Determine the (x, y) coordinate at the center of the cell enclosing the given text.  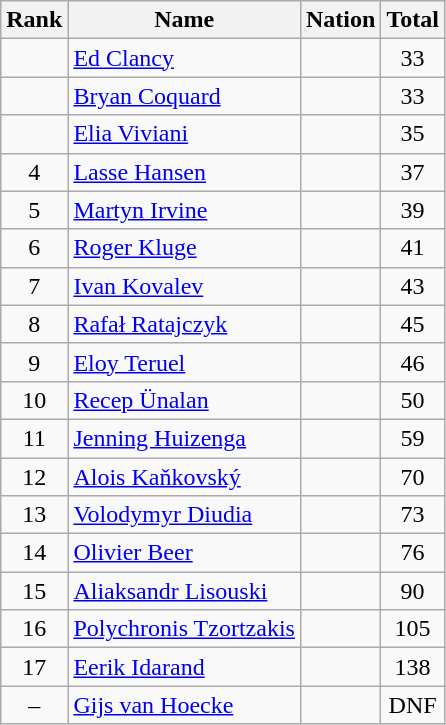
Aliaksandr Lisouski (184, 591)
Olivier Beer (184, 553)
14 (34, 553)
5 (34, 210)
15 (34, 591)
50 (413, 400)
39 (413, 210)
9 (34, 362)
10 (34, 400)
138 (413, 667)
Roger Kluge (184, 248)
Name (184, 20)
Jenning Huizenga (184, 438)
13 (34, 515)
Martyn Irvine (184, 210)
12 (34, 477)
DNF (413, 705)
6 (34, 248)
73 (413, 515)
70 (413, 477)
46 (413, 362)
59 (413, 438)
45 (413, 324)
41 (413, 248)
Total (413, 20)
Nation (340, 20)
105 (413, 629)
17 (34, 667)
Alois Kaňkovský (184, 477)
Recep Ünalan (184, 400)
Rafał Ratajczyk (184, 324)
Eloy Teruel (184, 362)
Polychronis Tzortzakis (184, 629)
Elia Viviani (184, 134)
Ed Clancy (184, 58)
Volodymyr Diudia (184, 515)
– (34, 705)
76 (413, 553)
Ivan Kovalev (184, 286)
4 (34, 172)
Bryan Coquard (184, 96)
Eerik Idarand (184, 667)
Rank (34, 20)
Gijs van Hoecke (184, 705)
11 (34, 438)
16 (34, 629)
Lasse Hansen (184, 172)
37 (413, 172)
35 (413, 134)
90 (413, 591)
43 (413, 286)
7 (34, 286)
8 (34, 324)
